Determine the [X, Y] coordinate at the center of the cell enclosing the given text.  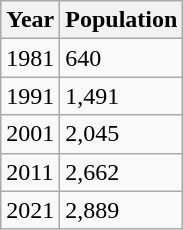
Population [122, 20]
Year [30, 20]
2,662 [122, 172]
2,045 [122, 134]
1991 [30, 96]
1,491 [122, 96]
1981 [30, 58]
2021 [30, 210]
2,889 [122, 210]
640 [122, 58]
2011 [30, 172]
2001 [30, 134]
